Determine the [x, y] coordinate at the center of the cell enclosing the given text.  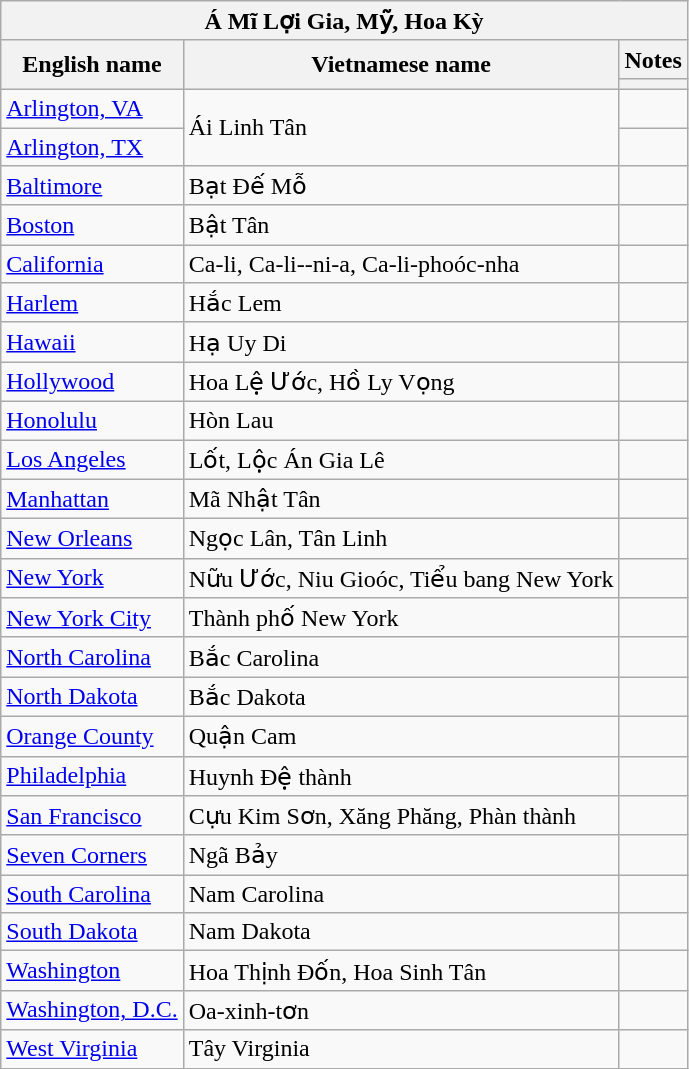
Quận Cam [401, 736]
Hoa Thịnh Đốn, Hoa Sinh Tân [401, 971]
Washington, D.C. [92, 1010]
Manhattan [92, 499]
Ái Linh Tân [401, 127]
Thành phố New York [401, 618]
Philadelphia [92, 776]
Hoa Lệ Ước, Hồ Ly Vọng [401, 382]
Boston [92, 225]
Nữu Ước, Niu Gioóc, Tiểu bang New York [401, 578]
Vietnamese name [401, 64]
San Francisco [92, 816]
Baltimore [92, 186]
Hắc Lem [401, 303]
New Orleans [92, 539]
Notes [653, 59]
Harlem [92, 303]
Bật Tân [401, 225]
Bắc Dakota [401, 697]
New York City [92, 618]
Mã Nhật Tân [401, 499]
Nam Carolina [401, 894]
Hòn Lau [401, 420]
Ngã Bảy [401, 855]
Nam Dakota [401, 932]
Washington [92, 971]
Hạ Uy Di [401, 342]
Bắc Carolina [401, 657]
Bạt Đế Mỗ [401, 186]
Oa-xinh-tơn [401, 1010]
Huynh Đệ thành [401, 776]
Lốt, Lộc Án Gia Lê [401, 460]
English name [92, 64]
Hawaii [92, 342]
Ca-li, Ca-li--ni-a, Ca-li-phoóc-nha [401, 264]
Honolulu [92, 420]
Tây Virginia [401, 1049]
South Dakota [92, 932]
Arlington, TX [92, 147]
Hollywood [92, 382]
Á Mĩ Lợi Gia, Mỹ, Hoa Kỳ [344, 21]
Los Angeles [92, 460]
North Carolina [92, 657]
Orange County [92, 736]
Cựu Kim Sơn, Xăng Phăng, Phàn thành [401, 816]
North Dakota [92, 697]
South Carolina [92, 894]
West Virginia [92, 1049]
Ngọc Lân, Tân Linh [401, 539]
California [92, 264]
New York [92, 578]
Arlington, VA [92, 108]
Seven Corners [92, 855]
